Return (X, Y) of the center of cell containing provided text 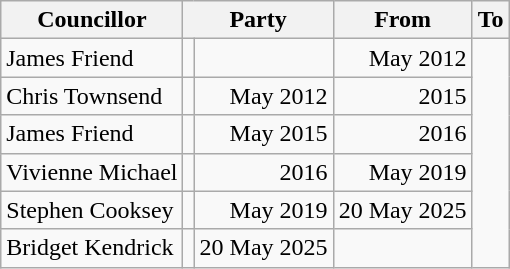
Party (258, 20)
Vivienne Michael (92, 172)
Stephen Cooksey (92, 210)
2015 (402, 96)
May 2015 (264, 134)
To (490, 20)
From (402, 20)
Councillor (92, 20)
Bridget Kendrick (92, 248)
Chris Townsend (92, 96)
